Scan for the cell matching the given text and deliver its (X, Y) coordinate at center. 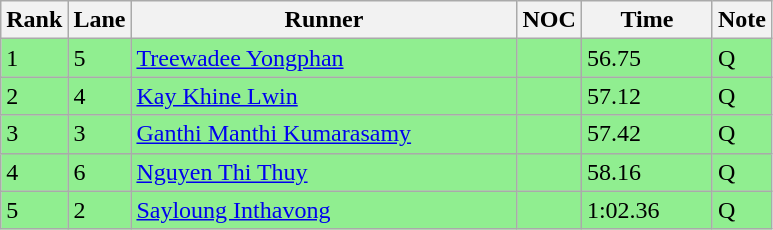
Rank (34, 20)
Kay Khine Lwin (324, 96)
NOC (549, 20)
1 (34, 58)
Time (646, 20)
6 (100, 172)
Nguyen Thi Thuy (324, 172)
57.12 (646, 96)
57.42 (646, 134)
Treewadee Yongphan (324, 58)
56.75 (646, 58)
Lane (100, 20)
58.16 (646, 172)
1:02.36 (646, 210)
Sayloung Inthavong (324, 210)
Runner (324, 20)
Ganthi Manthi Kumarasamy (324, 134)
Note (742, 20)
